Scan for the cell matching the given text and deliver its (X, Y) coordinate at center. 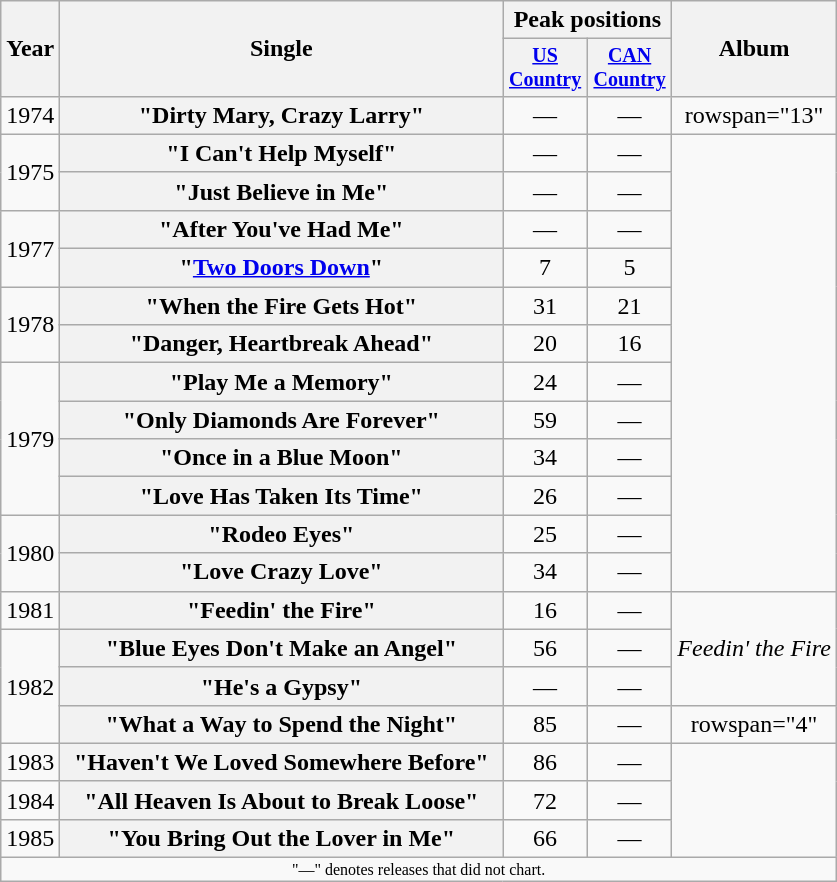
"Play Me a Memory" (282, 382)
86 (545, 762)
20 (545, 344)
59 (545, 420)
1978 (30, 325)
1985 (30, 838)
"Blue Eyes Don't Make an Angel" (282, 648)
"Feedin' the Fire" (282, 610)
24 (545, 382)
"Dirty Mary, Crazy Larry" (282, 115)
rowspan="4" (754, 724)
"Danger, Heartbreak Ahead" (282, 344)
"When the Fire Gets Hot" (282, 306)
US Country (545, 68)
1981 (30, 610)
"He's a Gypsy" (282, 686)
"Just Believe in Me" (282, 191)
"Haven't We Loved Somewhere Before" (282, 762)
1977 (30, 248)
72 (545, 800)
"—" denotes releases that did not chart. (419, 870)
1982 (30, 686)
"Once in a Blue Moon" (282, 458)
"What a Way to Spend the Night" (282, 724)
"All Heaven Is About to Break Loose" (282, 800)
85 (545, 724)
Year (30, 49)
"Only Diamonds Are Forever" (282, 420)
"Love Has Taken Its Time" (282, 496)
1974 (30, 115)
Album (754, 49)
"Two Doors Down" (282, 268)
66 (545, 838)
1979 (30, 439)
Peak positions (588, 20)
1983 (30, 762)
1980 (30, 553)
21 (629, 306)
1975 (30, 172)
26 (545, 496)
rowspan="13" (754, 115)
5 (629, 268)
56 (545, 648)
"I Can't Help Myself" (282, 153)
Single (282, 49)
"After You've Had Me" (282, 229)
"You Bring Out the Lover in Me" (282, 838)
Feedin' the Fire (754, 648)
25 (545, 534)
"Rodeo Eyes" (282, 534)
31 (545, 306)
CAN Country (629, 68)
"Love Crazy Love" (282, 572)
1984 (30, 800)
7 (545, 268)
